Output the (X, Y) coordinate of the center of the cell containing the given text.  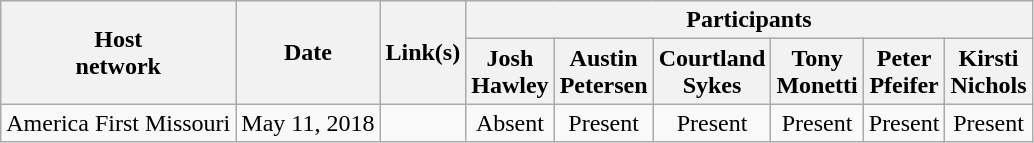
Absent (510, 123)
CourtlandSykes (712, 72)
TonyMonetti (817, 72)
America First Missouri (118, 123)
JoshHawley (510, 72)
Participants (749, 20)
KirstiNichols (988, 72)
Date (308, 52)
AustinPetersen (604, 72)
Link(s) (423, 52)
May 11, 2018 (308, 123)
Hostnetwork (118, 52)
PeterPfeifer (904, 72)
